Scan for the cell matching the given text and deliver its [X, Y] coordinate at center. 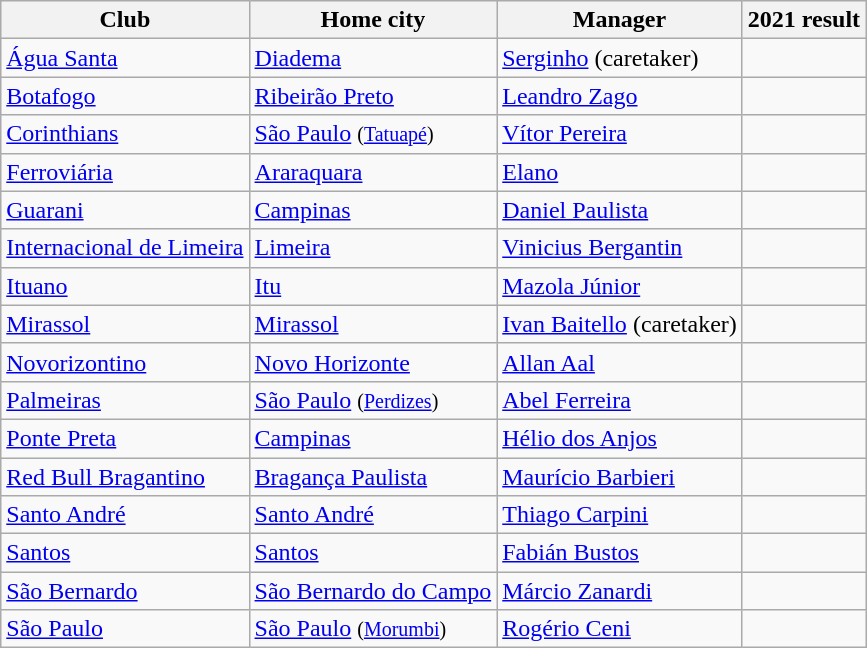
Red Bull Bragantino [125, 477]
Leandro Zago [620, 96]
Araraquara [373, 172]
Diadema [373, 58]
Corinthians [125, 134]
Thiago Carpini [620, 515]
Fabián Bustos [620, 553]
Internacional de Limeira [125, 248]
Ituano [125, 286]
2021 result [804, 20]
Manager [620, 20]
Bragança Paulista [373, 477]
São Paulo (Morumbi) [373, 629]
Vinicius Bergantin [620, 248]
São Bernardo do Campo [373, 591]
São Paulo [125, 629]
Márcio Zanardi [620, 591]
Novorizontino [125, 362]
Ponte Preta [125, 438]
Hélio dos Anjos [620, 438]
Daniel Paulista [620, 210]
Rogério Ceni [620, 629]
São Bernardo [125, 591]
Serginho (caretaker) [620, 58]
Maurício Barbieri [620, 477]
Allan Aal [620, 362]
Club [125, 20]
Água Santa [125, 58]
Elano [620, 172]
Mazola Júnior [620, 286]
Abel Ferreira [620, 400]
Home city [373, 20]
Palmeiras [125, 400]
Botafogo [125, 96]
Limeira [373, 248]
Guarani [125, 210]
Ribeirão Preto [373, 96]
Ferroviária [125, 172]
Itu [373, 286]
Ivan Baitello (caretaker) [620, 324]
São Paulo (Tatuapé) [373, 134]
Vítor Pereira [620, 134]
São Paulo (Perdizes) [373, 400]
Novo Horizonte [373, 362]
